Search for the cell housing the specified text and yield its (x, y) center coordinate. 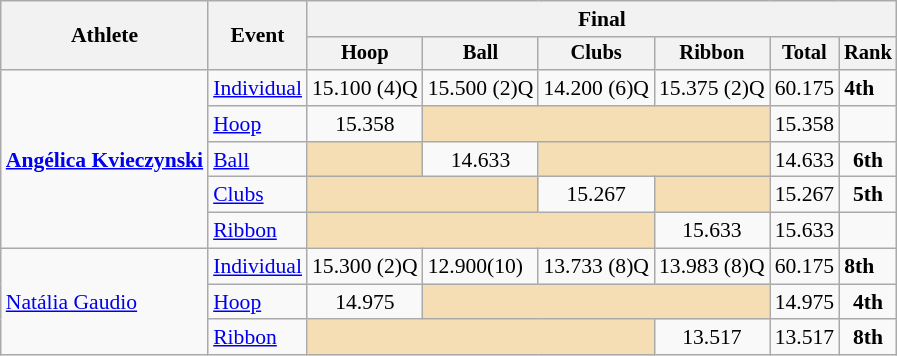
15.375 (2)Q (712, 88)
15.100 (4)Q (365, 88)
5th (868, 195)
Athlete (104, 36)
13.733 (8)Q (596, 267)
15.300 (2)Q (365, 267)
12.900(10) (481, 267)
Final (602, 19)
15.500 (2)Q (481, 88)
13.983 (8)Q (712, 267)
Total (804, 54)
Event (258, 36)
Rank (868, 54)
6th (868, 160)
Natália Gaudio (104, 302)
14.200 (6)Q (596, 88)
Angélica Kvieczynski (104, 159)
